Return (X, Y) of the center of cell containing provided text 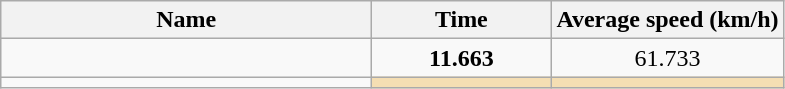
61.733 (668, 58)
Name (186, 20)
Time (462, 20)
11.663 (462, 58)
Average speed (km/h) (668, 20)
